Search for the cell housing the specified text and yield its [x, y] center coordinate. 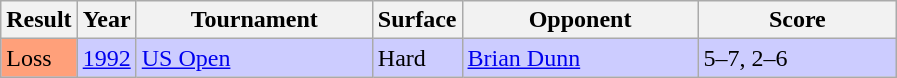
Loss [39, 58]
Score [798, 20]
5–7, 2–6 [798, 58]
Brian Dunn [580, 58]
Tournament [254, 20]
Result [39, 20]
Year [106, 20]
Hard [417, 58]
Surface [417, 20]
1992 [106, 58]
Opponent [580, 20]
US Open [254, 58]
